Capture the cell that displays the provided text and extract its (X, Y) central coordinate. 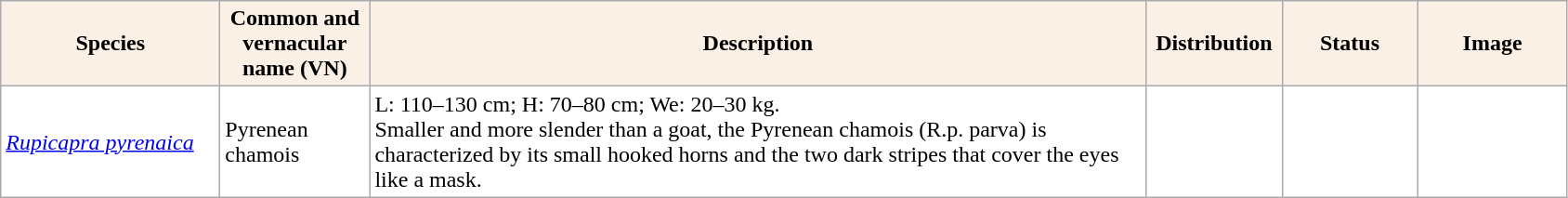
Rupicapra pyrenaica (111, 141)
Distribution (1214, 44)
Common and vernacular name (VN) (295, 44)
Species (111, 44)
Status (1350, 44)
Image (1492, 44)
Pyrenean chamois (295, 141)
Description (758, 44)
